Search for the cell housing the specified text and yield its [X, Y] center coordinate. 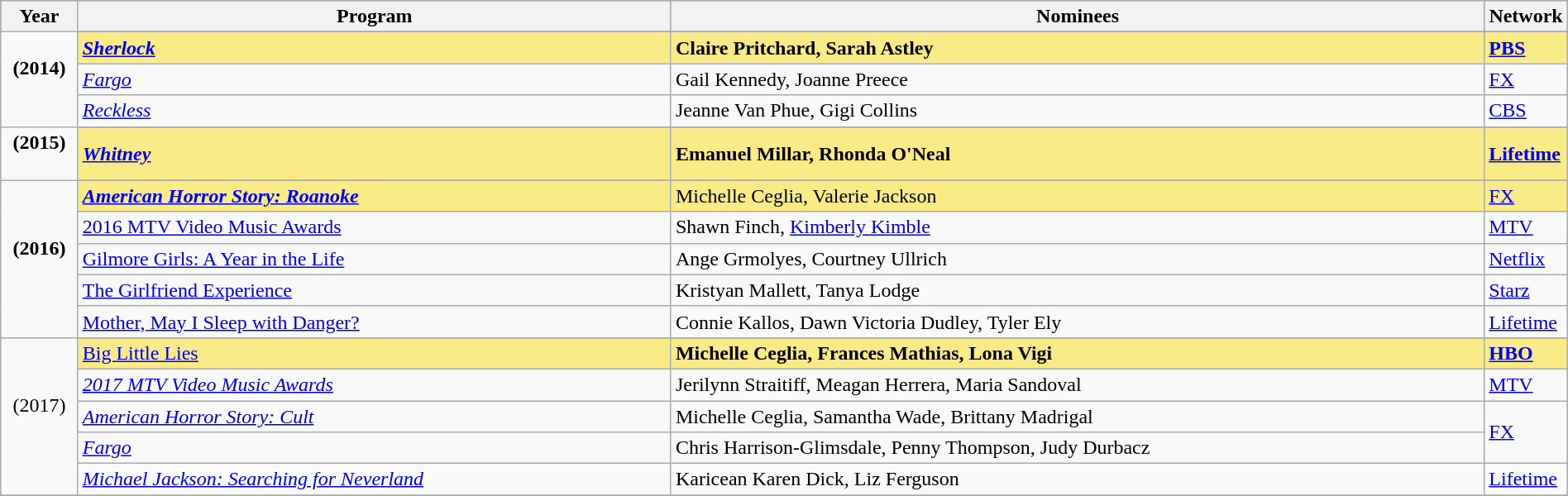
CBS [1526, 111]
Shawn Finch, Kimberly Kimble [1077, 227]
The Girlfriend Experience [374, 290]
Reckless [374, 111]
Karicean Karen Dick, Liz Ferguson [1077, 479]
2017 MTV Video Music Awards [374, 384]
HBO [1526, 353]
(2015) [40, 154]
(2017) [40, 416]
Netflix [1526, 259]
Big Little Lies [374, 353]
2016 MTV Video Music Awards [374, 227]
American Horror Story: Roanoke [374, 196]
(2014) [40, 79]
Claire Pritchard, Sarah Astley [1077, 48]
Mother, May I Sleep with Danger? [374, 322]
American Horror Story: Cult [374, 416]
Kristyan Mallett, Tanya Lodge [1077, 290]
Michael Jackson: Searching for Neverland [374, 479]
Year [40, 17]
(2016) [40, 259]
Michelle Ceglia, Samantha Wade, Brittany Madrigal [1077, 416]
Program [374, 17]
Starz [1526, 290]
Gilmore Girls: A Year in the Life [374, 259]
Ange Grmolyes, Courtney Ullrich [1077, 259]
Emanuel Millar, Rhonda O'Neal [1077, 154]
Nominees [1077, 17]
Michelle Ceglia, Valerie Jackson [1077, 196]
Network [1526, 17]
Whitney [374, 154]
Gail Kennedy, Joanne Preece [1077, 79]
Jeanne Van Phue, Gigi Collins [1077, 111]
Chris Harrison-Glimsdale, Penny Thompson, Judy Durbacz [1077, 448]
Connie Kallos, Dawn Victoria Dudley, Tyler Ely [1077, 322]
Michelle Ceglia, Frances Mathias, Lona Vigi [1077, 353]
Sherlock [374, 48]
Jerilynn Straitiff, Meagan Herrera, Maria Sandoval [1077, 384]
PBS [1526, 48]
